Return the (x, y) coordinate for the center point of the cell that contains the specified text.  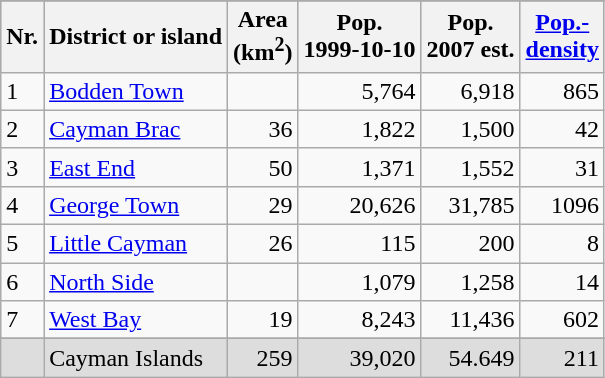
20,626 (360, 205)
1,371 (360, 167)
District or island (136, 37)
115 (360, 244)
5 (22, 244)
8 (562, 244)
Pop.-density (562, 37)
14 (562, 282)
Cayman Islands (136, 358)
865 (562, 91)
42 (562, 129)
Nr. (22, 37)
West Bay (136, 320)
211 (562, 358)
36 (263, 129)
7 (22, 320)
3 (22, 167)
50 (263, 167)
31,785 (470, 205)
1,822 (360, 129)
11,436 (470, 320)
Area(km2) (263, 37)
1,258 (470, 282)
19 (263, 320)
1,079 (360, 282)
1096 (562, 205)
Little Cayman (136, 244)
1,552 (470, 167)
George Town (136, 205)
39,020 (360, 358)
31 (562, 167)
Bodden Town (136, 91)
Pop.2007 est. (470, 37)
29 (263, 205)
5,764 (360, 91)
200 (470, 244)
1,500 (470, 129)
Cayman Brac (136, 129)
602 (562, 320)
26 (263, 244)
East End (136, 167)
259 (263, 358)
Pop.1999-10-10 (360, 37)
1 (22, 91)
4 (22, 205)
2 (22, 129)
6 (22, 282)
8,243 (360, 320)
6,918 (470, 91)
North Side (136, 282)
54.649 (470, 358)
